Capture the cell that displays the provided text and extract its (x, y) central coordinate. 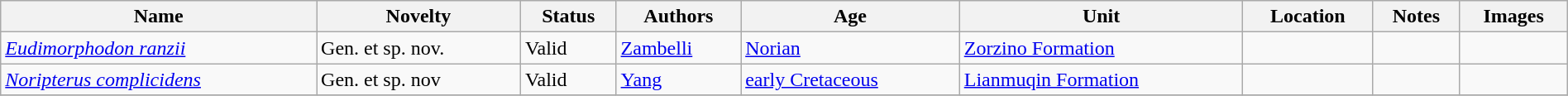
Zambelli (678, 48)
Norian (850, 48)
Gen. et sp. nov (418, 79)
Unit (1102, 17)
Name (159, 17)
Novelty (418, 17)
Authors (678, 17)
Status (568, 17)
Location (1308, 17)
Yang (678, 79)
early Cretaceous (850, 79)
Images (1513, 17)
Gen. et sp. nov. (418, 48)
Lianmuqin Formation (1102, 79)
Eudimorphodon ranzii (159, 48)
Zorzino Formation (1102, 48)
Age (850, 17)
Notes (1416, 17)
Noripterus complicidens (159, 79)
